Find where the given text appears and provide that cell's center as [x, y] coordinate. 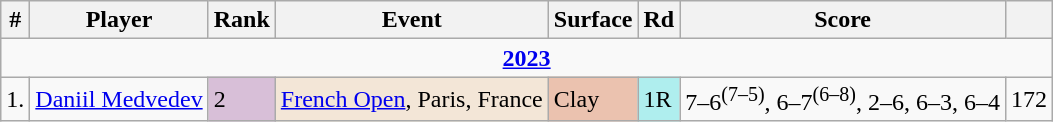
172 [1028, 100]
Event [412, 20]
Daniil Medvedev [119, 100]
1R [659, 100]
French Open, Paris, France [412, 100]
# [16, 20]
Clay [593, 100]
7–6(7–5), 6–7(6–8), 2–6, 6–3, 6–4 [843, 100]
2 [242, 100]
Rank [242, 20]
Surface [593, 20]
Player [119, 20]
2023 [527, 58]
1. [16, 100]
Rd [659, 20]
Score [843, 20]
